For the text-containing cell, return its midpoint in (X, Y) coordinate format. 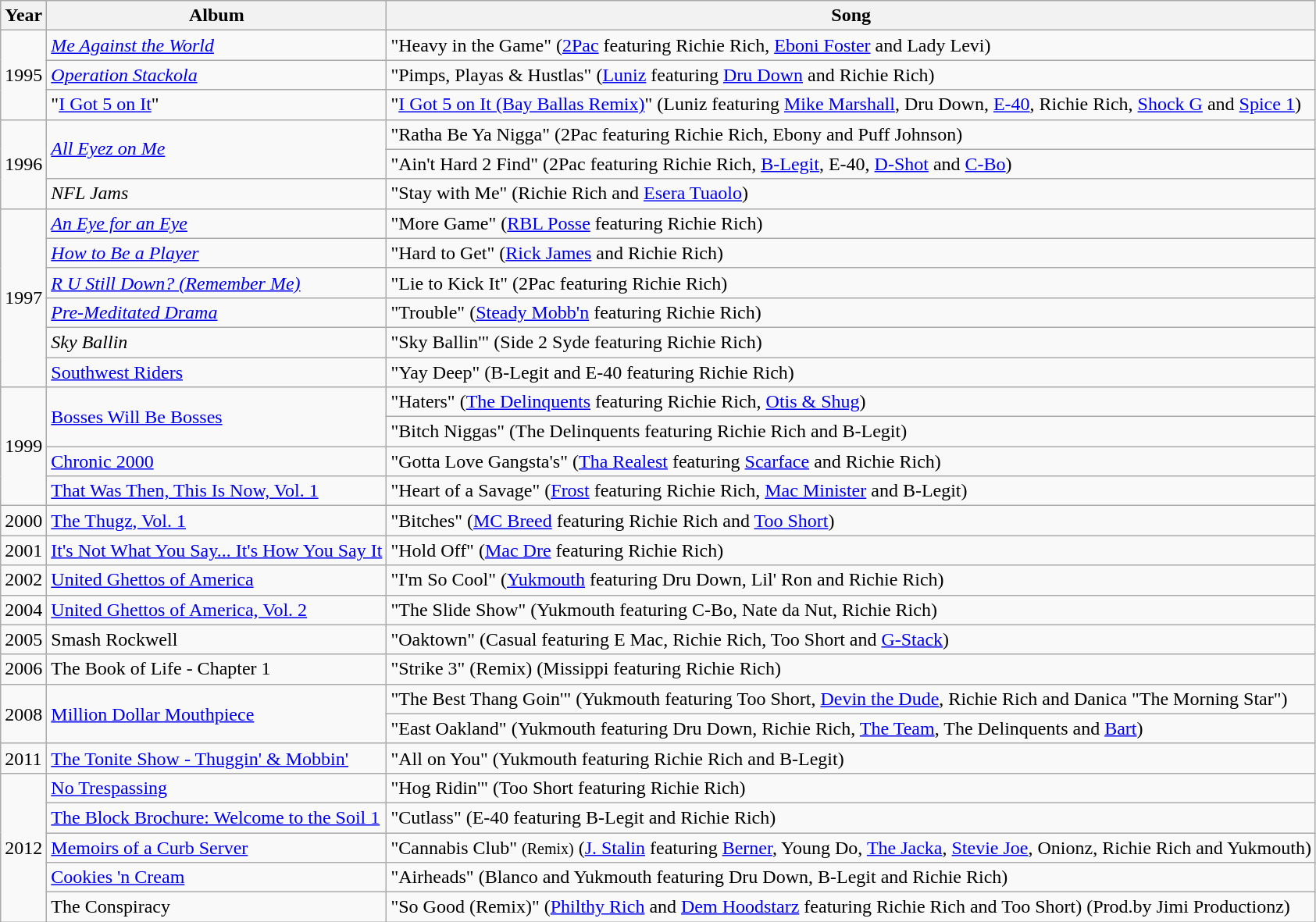
2012 (23, 847)
"Cutlass" (E-40 featuring B-Legit and Richie Rich) (851, 817)
2005 (23, 639)
Album (217, 16)
"Yay Deep" (B-Legit and E-40 featuring Richie Rich) (851, 372)
The Block Brochure: Welcome to the Soil 1 (217, 817)
"Ratha Be Ya Nigga" (2Pac featuring Richie Rich, Ebony and Puff Johnson) (851, 134)
"Ain't Hard 2 Find" (2Pac featuring Richie Rich, B-Legit, E-40, D-Shot and C-Bo) (851, 164)
2008 (23, 714)
Million Dollar Mouthpiece (217, 714)
That Was Then, This Is Now, Vol. 1 (217, 491)
United Ghettos of America (217, 580)
Smash Rockwell (217, 639)
Bosses Will Be Bosses (217, 417)
"Oaktown" (Casual featuring E Mac, Richie Rich, Too Short and G-Stack) (851, 639)
2002 (23, 580)
How to Be a Player (217, 253)
The Tonite Show - Thuggin' & Mobbin' (217, 758)
Operation Stackola (217, 75)
The Thugz, Vol. 1 (217, 521)
1996 (23, 164)
2001 (23, 550)
"Bitch Niggas" (The Delinquents featuring Richie Rich and B-Legit) (851, 432)
The Conspiracy (217, 907)
Memoirs of a Curb Server (217, 847)
NFL Jams (217, 194)
"Bitches" (MC Breed featuring Richie Rich and Too Short) (851, 521)
R U Still Down? (Remember Me) (217, 283)
"I'm So Cool" (Yukmouth featuring Dru Down, Lil' Ron and Richie Rich) (851, 580)
All Eyez on Me (217, 149)
Me Against the World (217, 45)
1999 (23, 447)
United Ghettos of America, Vol. 2 (217, 610)
"Gotta Love Gangsta's" (Tha Realest featuring Scarface and Richie Rich) (851, 461)
"Hold Off" (Mac Dre featuring Richie Rich) (851, 550)
"Sky Ballin'" (Side 2 Syde featuring Richie Rich) (851, 342)
"East Oakland" (Yukmouth featuring Dru Down, Richie Rich, The Team, The Delinquents and Bart) (851, 728)
The Book of Life - Chapter 1 (217, 669)
1997 (23, 297)
"I Got 5 on It (Bay Ballas Remix)" (Luniz featuring Mike Marshall, Dru Down, E-40, Richie Rich, Shock G and Spice 1) (851, 105)
2011 (23, 758)
"So Good (Remix)" (Philthy Rich and Dem Hoodstarz featuring Richie Rich and Too Short) (Prod.by Jimi Productionz) (851, 907)
2006 (23, 669)
"Stay with Me" (Richie Rich and Esera Tuaolo) (851, 194)
Year (23, 16)
"The Best Thang Goin'" (Yukmouth featuring Too Short, Devin the Dude, Richie Rich and Danica "The Morning Star") (851, 699)
An Eye for an Eye (217, 223)
"All on You" (Yukmouth featuring Richie Rich and B-Legit) (851, 758)
"Heart of a Savage" (Frost featuring Richie Rich, Mac Minister and B-Legit) (851, 491)
Pre-Meditated Drama (217, 312)
"Trouble" (Steady Mobb'n featuring Richie Rich) (851, 312)
"Lie to Kick It" (2Pac featuring Richie Rich) (851, 283)
Cookies 'n Cream (217, 878)
Sky Ballin (217, 342)
Chronic 2000 (217, 461)
"The Slide Show" (Yukmouth featuring C-Bo, Nate da Nut, Richie Rich) (851, 610)
"Strike 3" (Remix) (Missippi featuring Richie Rich) (851, 669)
2000 (23, 521)
"Haters" (The Delinquents featuring Richie Rich, Otis & Shug) (851, 402)
"Hard to Get" (Rick James and Richie Rich) (851, 253)
2004 (23, 610)
"Airheads" (Blanco and Yukmouth featuring Dru Down, B-Legit and Richie Rich) (851, 878)
"Cannabis Club" (Remix) (J. Stalin featuring Berner, Young Do, The Jacka, Stevie Joe, Onionz, Richie Rich and Yukmouth) (851, 847)
"Hog Ridin'" (Too Short featuring Richie Rich) (851, 788)
"I Got 5 on It" (217, 105)
"More Game" (RBL Posse featuring Richie Rich) (851, 223)
"Pimps, Playas & Hustlas" (Luniz featuring Dru Down and Richie Rich) (851, 75)
It's Not What You Say... It's How You Say It (217, 550)
"Heavy in the Game" (2Pac featuring Richie Rich, Eboni Foster and Lady Levi) (851, 45)
Southwest Riders (217, 372)
No Trespassing (217, 788)
Song (851, 16)
1995 (23, 75)
